Output the [x, y] coordinate of the center of the cell containing the given text.  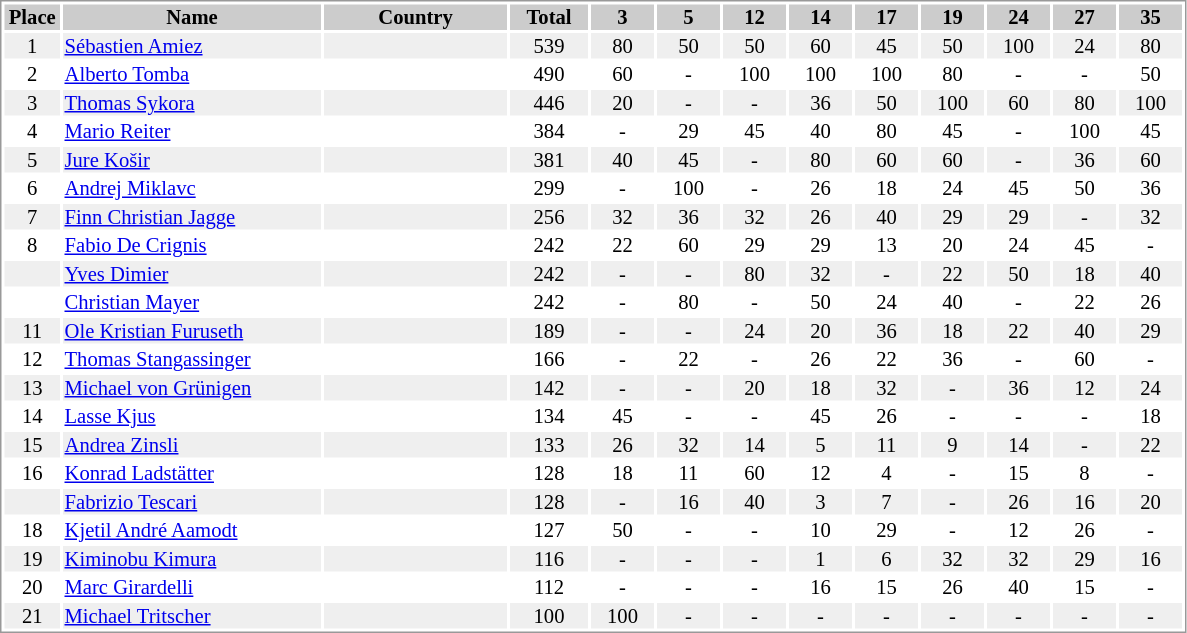
384 [549, 131]
10 [820, 531]
Place [32, 17]
2 [32, 75]
Name [192, 17]
Andrea Zinsli [192, 445]
134 [549, 417]
Lasse Kjus [192, 417]
Christian Mayer [192, 303]
127 [549, 531]
Total [549, 17]
539 [549, 46]
35 [1150, 17]
Fabio De Crignis [192, 245]
Sébastien Amiez [192, 46]
Country [416, 17]
Kjetil André Aamodt [192, 531]
381 [549, 160]
Konrad Ladstätter [192, 473]
Fabrizio Tescari [192, 502]
256 [549, 217]
189 [549, 331]
Alberto Tomba [192, 75]
Thomas Stangassinger [192, 359]
Mario Reiter [192, 131]
299 [549, 189]
446 [549, 103]
Michael Tritscher [192, 616]
Michael von Grünigen [192, 388]
112 [549, 587]
166 [549, 359]
27 [1084, 17]
Kiminobu Kimura [192, 559]
21 [32, 616]
Yves Dimier [192, 274]
Ole Kristian Furuseth [192, 331]
Jure Košir [192, 160]
116 [549, 559]
Thomas Sykora [192, 103]
9 [952, 445]
Andrej Miklavc [192, 189]
Finn Christian Jagge [192, 217]
Marc Girardelli [192, 587]
490 [549, 75]
133 [549, 445]
142 [549, 388]
17 [886, 17]
